Provide the [x, y] coordinate of the cell's center where the given text is located.  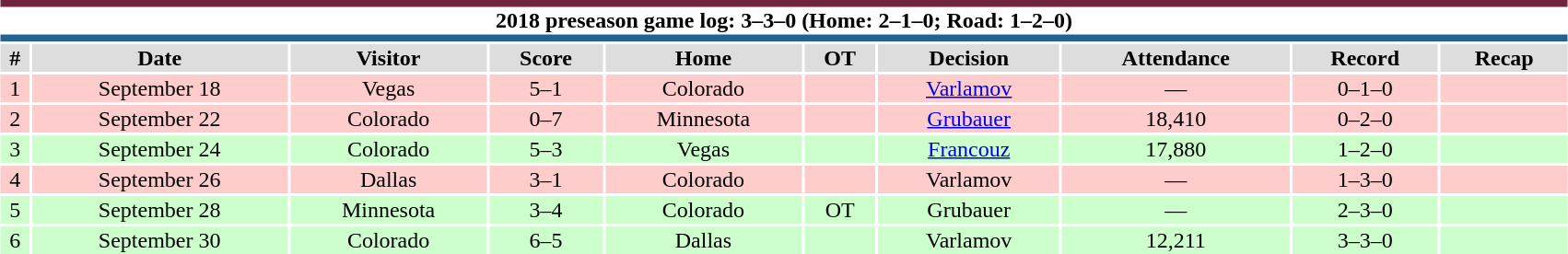
Record [1365, 58]
# [15, 58]
September 28 [158, 210]
Attendance [1176, 58]
0–1–0 [1365, 88]
3–4 [545, 210]
1 [15, 88]
Date [158, 58]
2 [15, 119]
Visitor [389, 58]
September 30 [158, 240]
September 22 [158, 119]
Home [704, 58]
6 [15, 240]
Recap [1504, 58]
1–3–0 [1365, 179]
18,410 [1176, 119]
3–1 [545, 179]
Score [545, 58]
September 26 [158, 179]
September 18 [158, 88]
3 [15, 149]
12,211 [1176, 240]
17,880 [1176, 149]
Francouz [969, 149]
0–7 [545, 119]
4 [15, 179]
5 [15, 210]
5–1 [545, 88]
3–3–0 [1365, 240]
2–3–0 [1365, 210]
0–2–0 [1365, 119]
Decision [969, 58]
6–5 [545, 240]
1–2–0 [1365, 149]
September 24 [158, 149]
2018 preseason game log: 3–3–0 (Home: 2–1–0; Road: 1–2–0) [784, 20]
5–3 [545, 149]
